Pinpoint the cell where the given text exists, returning its [X, Y] midpoint coordinate. 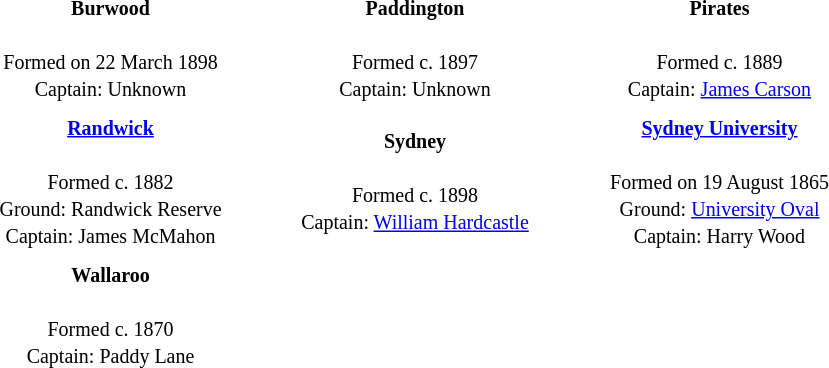
SydneyFormed c. 1898 Captain: William Hardcastle [415, 181]
